Identify which cell holds the provided text, then report its (x, y) central coordinate. 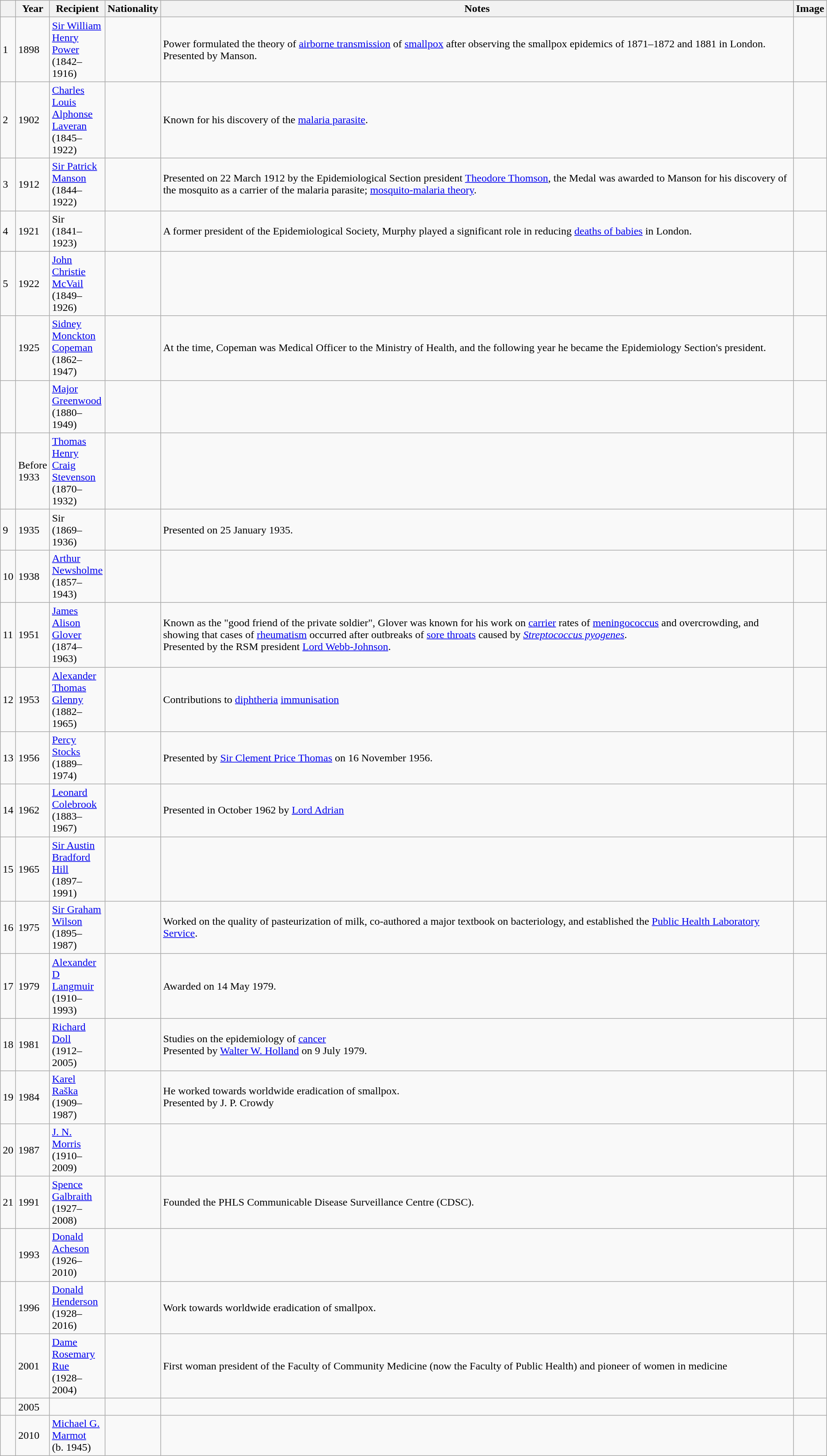
1912 (33, 185)
1921 (33, 231)
1951 (33, 635)
Contributions to diphtheria immunisation (477, 699)
13 (8, 758)
1965 (33, 869)
Sidney Monckton Copeman(1862–1947) (77, 348)
Work towards worldwide eradication of smallpox. (477, 1307)
Presented by Sir Clement Price Thomas on 16 November 1956. (477, 758)
Spence Galbraith(1927–2008) (77, 1202)
Percy Stocks(1889–1974) (77, 758)
J. N. Morris(1910–2009) (77, 1150)
16 (8, 927)
1902 (33, 120)
Worked on the quality of pasteurization of milk, co-authored a major textbook on bacteriology, and established the Public Health Laboratory Service. (477, 927)
Sir Graham Wilson(1895–1987) (77, 927)
Sir Austin Bradford Hill(1897–1991) (77, 869)
Notes (477, 9)
1975 (33, 927)
Before 1933 (33, 471)
12 (8, 699)
1979 (33, 986)
Donald Acheson(1926–2010) (77, 1255)
Arthur Newsholme(1857–1943) (77, 576)
Known for his discovery of the malaria parasite. (477, 120)
Sir Patrick Manson(1844–1922) (77, 185)
19 (8, 1097)
10 (8, 576)
21 (8, 1202)
1996 (33, 1307)
Charles Louis Alphonse Laveran(1845–1922) (77, 120)
1981 (33, 1045)
Donald Henderson(1928–2016) (77, 1307)
15 (8, 869)
2 (8, 120)
2010 (33, 1435)
At the time, Copeman was Medical Officer to the Ministry of Health, and the following year he became the Epidemiology Section's president. (477, 348)
James Alison Glover(1874–1963) (77, 635)
Presented on 25 January 1935. (477, 529)
Sir (1841–1923) (77, 231)
9 (8, 529)
Presented in October 1962 by Lord Adrian (477, 811)
20 (8, 1150)
A former president of the Epidemiological Society, Murphy played a significant role in reducing deaths of babies in London. (477, 231)
John Christie McVail(1849–1926) (77, 284)
Alexander D Langmuir(1910–1993) (77, 986)
1 (8, 49)
Alexander Thomas Glenny(1882–1965) (77, 699)
1991 (33, 1202)
1993 (33, 1255)
4 (8, 231)
1922 (33, 284)
1935 (33, 529)
Michael G. Marmot(b. 1945) (77, 1435)
1962 (33, 811)
Year (33, 9)
Founded the PHLS Communicable Disease Surveillance Centre (CDSC). (477, 1202)
1953 (33, 699)
1984 (33, 1097)
Sir (1869–1936) (77, 529)
1956 (33, 758)
3 (8, 185)
1898 (33, 49)
He worked towards worldwide eradication of smallpox.Presented by J. P. Crowdy (477, 1097)
Studies on the epidemiology of cancerPresented by Walter W. Holland on 9 July 1979. (477, 1045)
18 (8, 1045)
Major Greenwood(1880–1949) (77, 406)
Recipient (77, 9)
1987 (33, 1150)
5 (8, 284)
Karel Raška(1909–1987) (77, 1097)
Leonard Colebrook(1883–1967) (77, 811)
Richard Doll(1912–2005) (77, 1045)
14 (8, 811)
Sir William Henry Power(1842–1916) (77, 49)
17 (8, 986)
11 (8, 635)
Nationality (133, 9)
2005 (33, 1407)
Dame Rosemary Rue(1928–2004) (77, 1366)
Awarded on 14 May 1979. (477, 986)
1938 (33, 576)
1925 (33, 348)
Thomas Henry Craig Stevenson(1870–1932) (77, 471)
2001 (33, 1366)
First woman president of the Faculty of Community Medicine (now the Faculty of Public Health) and pioneer of women in medicine (477, 1366)
Image (810, 9)
